Return [x, y] of the center of cell containing provided text 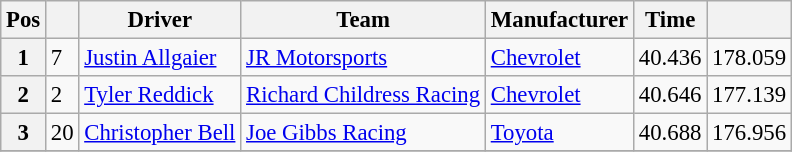
1 [24, 58]
7 [62, 58]
Richard Childress Racing [364, 95]
40.688 [670, 133]
40.436 [670, 58]
178.059 [750, 58]
Team [364, 20]
Time [670, 20]
Pos [24, 20]
JR Motorsports [364, 58]
Toyota [559, 133]
40.646 [670, 95]
Manufacturer [559, 20]
Justin Allgaier [160, 58]
Joe Gibbs Racing [364, 133]
177.139 [750, 95]
Tyler Reddick [160, 95]
Driver [160, 20]
176.956 [750, 133]
3 [24, 133]
20 [62, 133]
Christopher Bell [160, 133]
